For the text-containing cell, return its midpoint in [X, Y] coordinate format. 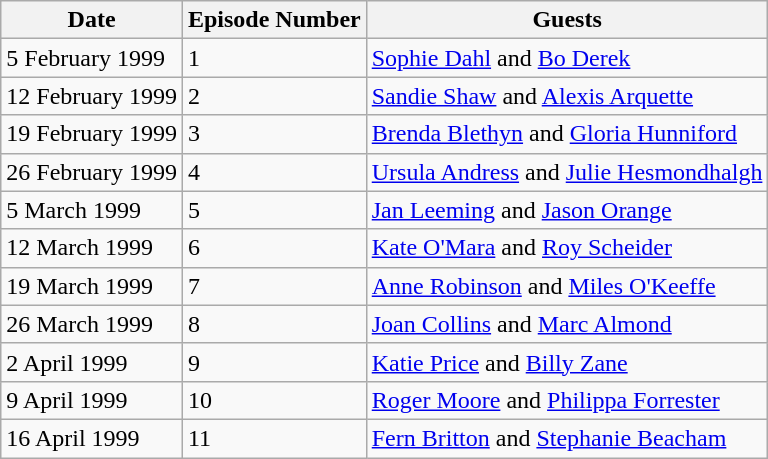
7 [274, 286]
Ursula Andress and Julie Hesmondhalgh [567, 172]
Brenda Blethyn and Gloria Hunniford [567, 134]
Kate O'Mara and Roy Scheider [567, 248]
Jan Leeming and Jason Orange [567, 210]
26 March 1999 [92, 324]
10 [274, 400]
5 [274, 210]
9 [274, 362]
Anne Robinson and Miles O'Keeffe [567, 286]
6 [274, 248]
Joan Collins and Marc Almond [567, 324]
Katie Price and Billy Zane [567, 362]
Fern Britton and Stephanie Beacham [567, 438]
8 [274, 324]
12 March 1999 [92, 248]
Episode Number [274, 20]
4 [274, 172]
19 March 1999 [92, 286]
Sandie Shaw and Alexis Arquette [567, 96]
19 February 1999 [92, 134]
5 February 1999 [92, 58]
1 [274, 58]
Guests [567, 20]
16 April 1999 [92, 438]
2 [274, 96]
26 February 1999 [92, 172]
2 April 1999 [92, 362]
5 March 1999 [92, 210]
Roger Moore and Philippa Forrester [567, 400]
9 April 1999 [92, 400]
Sophie Dahl and Bo Derek [567, 58]
11 [274, 438]
Date [92, 20]
3 [274, 134]
12 February 1999 [92, 96]
